Scan for the cell matching the given text and deliver its [X, Y] coordinate at center. 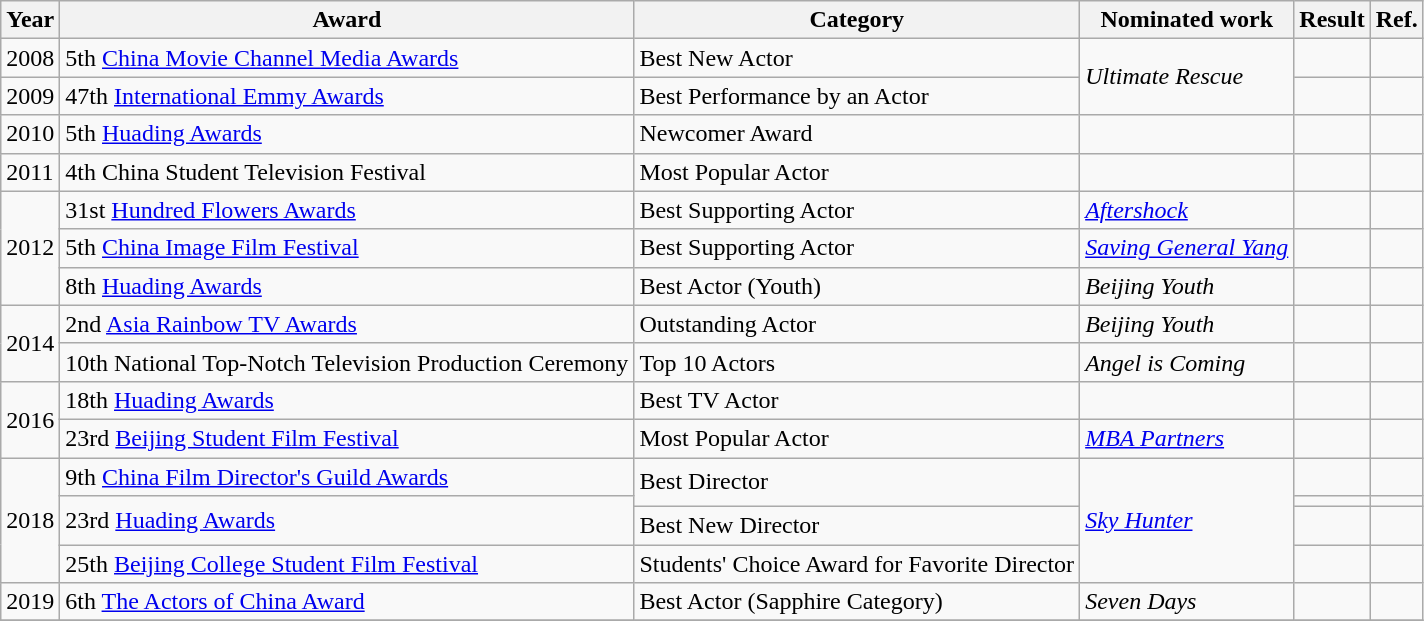
Ultimate Rescue [1187, 77]
Angel is Coming [1187, 362]
Best TV Actor [857, 400]
Sky Hunter [1187, 520]
Outstanding Actor [857, 324]
47th International Emmy Awards [347, 96]
Seven Days [1187, 602]
2016 [30, 419]
Top 10 Actors [857, 362]
Newcomer Award [857, 134]
4th China Student Television Festival [347, 172]
Best Actor (Sapphire Category) [857, 602]
2008 [30, 58]
6th The Actors of China Award [347, 602]
2nd Asia Rainbow TV Awards [347, 324]
Ref. [1396, 20]
23rd Beijing Student Film Festival [347, 438]
2018 [30, 520]
5th China Image Film Festival [347, 248]
23rd Huading Awards [347, 520]
Best Actor (Youth) [857, 286]
Best Performance by an Actor [857, 96]
Nominated work [1187, 20]
Students' Choice Award for Favorite Director [857, 564]
Year [30, 20]
10th National Top-Notch Television Production Ceremony [347, 362]
2012 [30, 248]
2014 [30, 343]
31st Hundred Flowers Awards [347, 210]
Best New Director [857, 526]
25th Beijing College Student Film Festival [347, 564]
2011 [30, 172]
Aftershock [1187, 210]
Saving General Yang [1187, 248]
Best Director [857, 482]
Category [857, 20]
2019 [30, 602]
5th China Movie Channel Media Awards [347, 58]
8th Huading Awards [347, 286]
Result [1332, 20]
2009 [30, 96]
18th Huading Awards [347, 400]
MBA Partners [1187, 438]
Award [347, 20]
9th China Film Director's Guild Awards [347, 477]
Best New Actor [857, 58]
5th Huading Awards [347, 134]
2010 [30, 134]
